Return (x, y) of the center of cell containing provided text 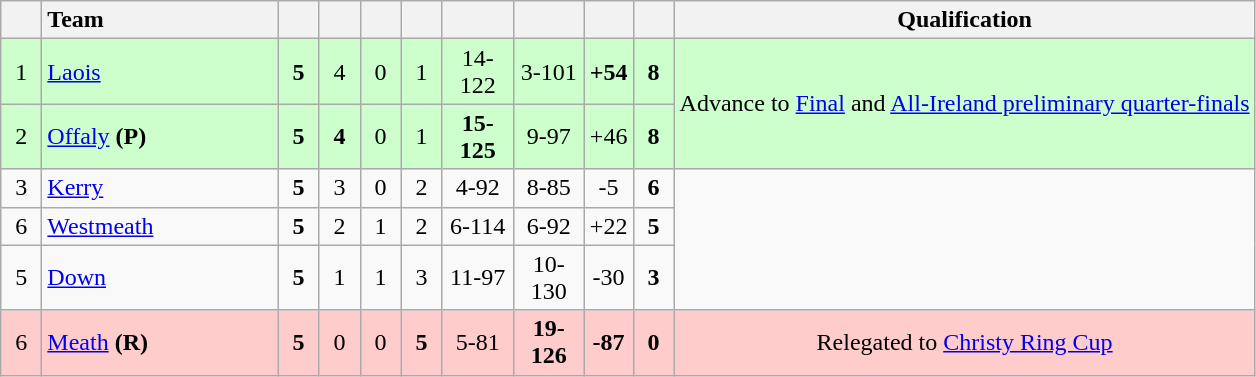
Meath (R) (160, 342)
-87 (608, 342)
-30 (608, 278)
Offaly (P) (160, 136)
11-97 (478, 278)
4-92 (478, 188)
+54 (608, 72)
6-114 (478, 226)
19-126 (548, 342)
Kerry (160, 188)
8-85 (548, 188)
Relegated to Christy Ring Cup (964, 342)
+46 (608, 136)
Team (160, 20)
Laois (160, 72)
3-101 (548, 72)
Westmeath (160, 226)
15-125 (478, 136)
Qualification (964, 20)
9-97 (548, 136)
Advance to Final and All-Ireland preliminary quarter-finals (964, 104)
Down (160, 278)
5-81 (478, 342)
+22 (608, 226)
10-130 (548, 278)
6-92 (548, 226)
14-122 (478, 72)
-5 (608, 188)
